Identify which cell holds the provided text, then report its [X, Y] central coordinate. 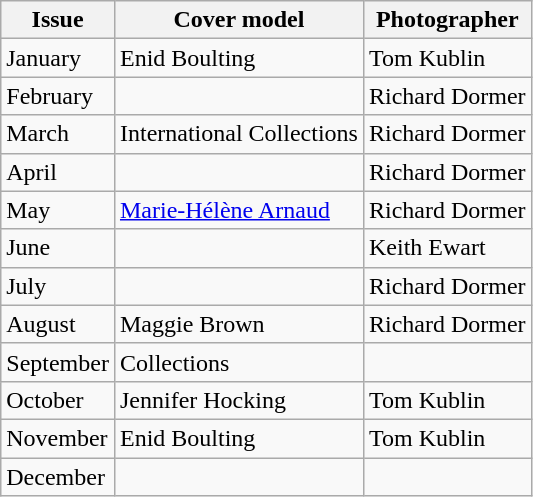
January [58, 58]
Jennifer Hocking [238, 400]
July [58, 286]
May [58, 210]
Collections [238, 362]
June [58, 248]
September [58, 362]
Marie-Hélène Arnaud [238, 210]
December [58, 477]
October [58, 400]
Photographer [447, 20]
Maggie Brown [238, 324]
November [58, 438]
Cover model [238, 20]
February [58, 96]
August [58, 324]
April [58, 172]
Issue [58, 20]
March [58, 134]
International Collections [238, 134]
Keith Ewart [447, 248]
